From the cell containing the given text, extract its center point as (x, y) coordinate. 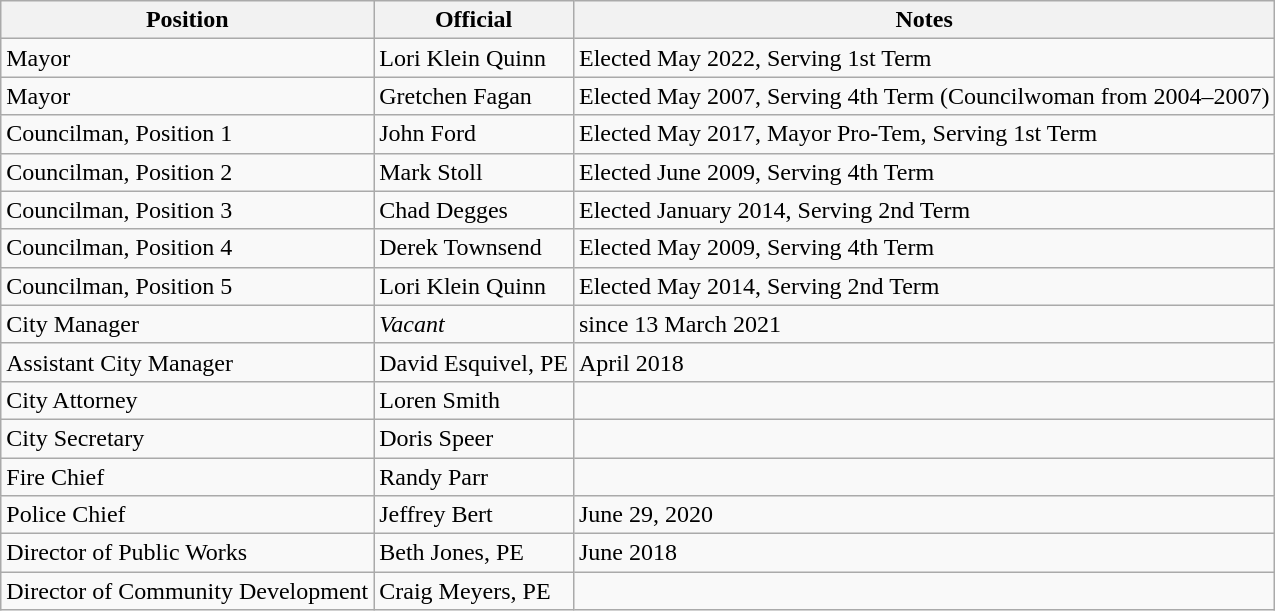
Jeffrey Bert (474, 515)
Position (188, 20)
Councilman, Position 1 (188, 134)
Craig Meyers, PE (474, 591)
April 2018 (924, 362)
Vacant (474, 324)
City Attorney (188, 400)
Elected May 2014, Serving 2nd Term (924, 286)
Assistant City Manager (188, 362)
Chad Degges (474, 210)
Councilman, Position 3 (188, 210)
Mark Stoll (474, 172)
Derek Townsend (474, 248)
Official (474, 20)
Doris Speer (474, 438)
Gretchen Fagan (474, 96)
Beth Jones, PE (474, 553)
City Manager (188, 324)
Elected May 2007, Serving 4th Term (Councilwoman from 2004–2007) (924, 96)
City Secretary (188, 438)
David Esquivel, PE (474, 362)
Director of Public Works (188, 553)
Elected January 2014, Serving 2nd Term (924, 210)
John Ford (474, 134)
Loren Smith (474, 400)
Councilman, Position 4 (188, 248)
Councilman, Position 2 (188, 172)
Fire Chief (188, 477)
June 29, 2020 (924, 515)
Notes (924, 20)
Elected May 2017, Mayor Pro-Tem, Serving 1st Term (924, 134)
Director of Community Development (188, 591)
since 13 March 2021 (924, 324)
Police Chief (188, 515)
Elected May 2009, Serving 4th Term (924, 248)
Elected May 2022, Serving 1st Term (924, 58)
Elected June 2009, Serving 4th Term (924, 172)
Councilman, Position 5 (188, 286)
Randy Parr (474, 477)
June 2018 (924, 553)
